Output the (x, y) coordinate of the center of the cell containing the given text.  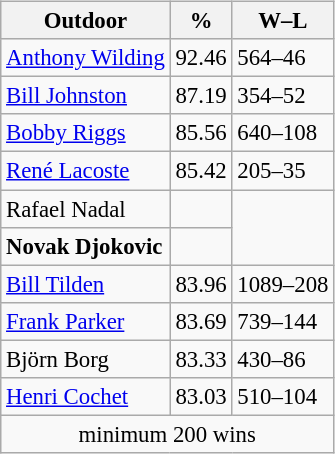
640–108 (283, 133)
85.56 (201, 133)
Bill Johnston (86, 96)
Novak Djokovic (86, 246)
87.19 (201, 96)
Bill Tilden (86, 284)
Rafael Nadal (86, 209)
205–35 (283, 171)
Henri Cochet (86, 396)
1089–208 (283, 284)
83.96 (201, 284)
510–104 (283, 396)
430–86 (283, 359)
Bobby Riggs (86, 133)
Anthony Wilding (86, 58)
Frank Parker (86, 321)
564–46 (283, 58)
354–52 (283, 96)
83.03 (201, 396)
René Lacoste (86, 171)
W–L (283, 21)
Outdoor (86, 21)
83.69 (201, 321)
Björn Borg (86, 359)
85.42 (201, 171)
739–144 (283, 321)
minimum 200 wins (168, 434)
92.46 (201, 58)
% (201, 21)
83.33 (201, 359)
